Return (x, y) of the center of cell containing provided text 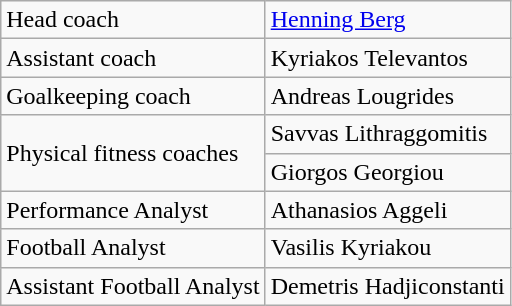
Demetris Hadjiconstanti (388, 286)
Goalkeeping coach (133, 96)
Football Analyst (133, 248)
Vasilis Kyriakou (388, 248)
Assistant Football Analyst (133, 286)
Giorgos Georgiou (388, 172)
Henning Berg (388, 20)
Andreas Lougrides (388, 96)
Physical fitness coaches (133, 153)
Assistant coach (133, 58)
Performance Analyst (133, 210)
Head coach (133, 20)
Athanasios Aggeli (388, 210)
Kyriakos Televantos (388, 58)
Savvas Lithraggomitis (388, 134)
